Determine the (x, y) coordinate at the center of the cell enclosing the given text.  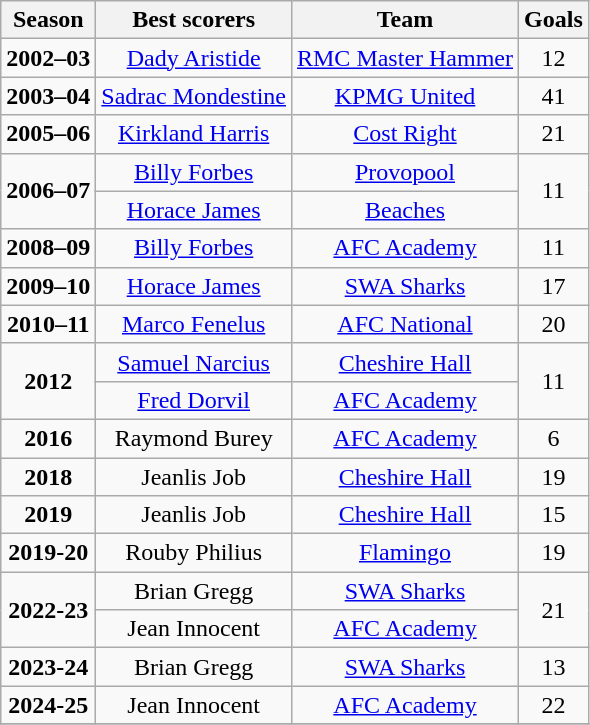
Marco Fenelus (194, 324)
22 (554, 705)
KPMG United (404, 96)
Rouby Philius (194, 553)
2016 (48, 438)
2003–04 (48, 96)
2022-23 (48, 610)
Team (404, 20)
Samuel Narcius (194, 362)
Flamingo (404, 553)
20 (554, 324)
12 (554, 58)
6 (554, 438)
Best scorers (194, 20)
2023-24 (48, 667)
RMC Master Hammer (404, 58)
2010–11 (48, 324)
2002–03 (48, 58)
Sadrac Mondestine (194, 96)
2018 (48, 477)
2006–07 (48, 191)
2008–09 (48, 248)
2012 (48, 381)
Goals (554, 20)
13 (554, 667)
2019-20 (48, 553)
Provopool (404, 172)
2024-25 (48, 705)
Raymond Burey (194, 438)
Kirkland Harris (194, 134)
17 (554, 286)
2009–10 (48, 286)
Dady Aristide (194, 58)
Cost Right (404, 134)
15 (554, 515)
Fred Dorvil (194, 400)
41 (554, 96)
AFC National (404, 324)
2005–06 (48, 134)
2019 (48, 515)
Season (48, 20)
Beaches (404, 210)
